Extract the [x, y] coordinate from the center of the cell holding the provided text.  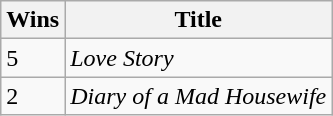
Diary of a Mad Housewife [198, 96]
2 [33, 96]
5 [33, 58]
Wins [33, 20]
Love Story [198, 58]
Title [198, 20]
